For the text-containing cell, return its midpoint in (x, y) coordinate format. 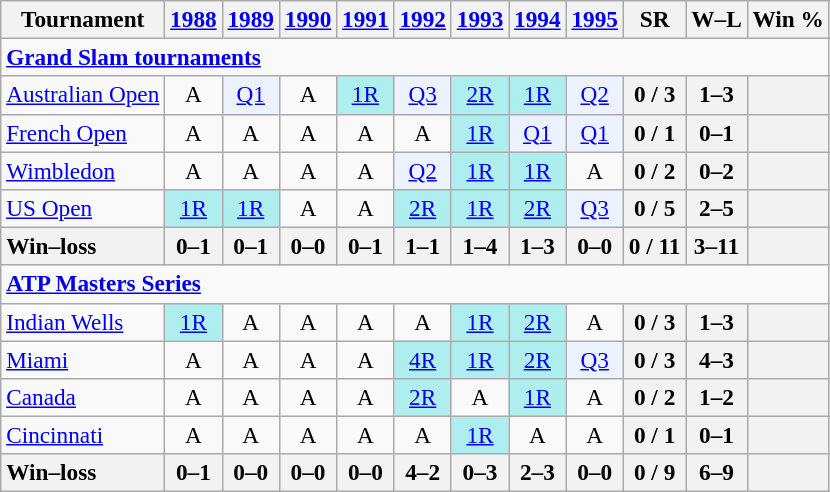
SR (654, 19)
2–3 (538, 473)
US Open (83, 208)
1989 (250, 19)
Indian Wells (83, 322)
1994 (538, 19)
Australian Open (83, 95)
4–2 (422, 473)
Wimbledon (83, 170)
Canada (83, 397)
1990 (308, 19)
Grand Slam tournaments (415, 57)
2–5 (716, 208)
1991 (366, 19)
4R (422, 359)
ATP Masters Series (415, 284)
4–3 (716, 359)
1993 (480, 19)
Miami (83, 359)
1995 (594, 19)
French Open (83, 133)
Cincinnati (83, 435)
0 / 9 (654, 473)
1988 (194, 19)
Win % (788, 19)
3–11 (716, 246)
0–3 (480, 473)
1–4 (480, 246)
0 / 11 (654, 246)
0 / 5 (654, 208)
1–1 (422, 246)
1–2 (716, 397)
0–2 (716, 170)
6–9 (716, 473)
W–L (716, 19)
Tournament (83, 19)
1992 (422, 19)
